Determine the (X, Y) coordinate at the center of the cell enclosing the given text.  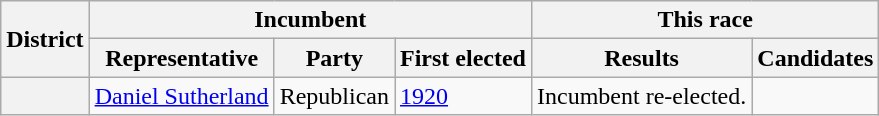
1920 (462, 96)
District (45, 39)
Results (641, 58)
Incumbent re-elected. (641, 96)
Representative (182, 58)
Republican (334, 96)
Candidates (816, 58)
Incumbent (310, 20)
Daniel Sutherland (182, 96)
This race (704, 20)
First elected (462, 58)
Party (334, 58)
